From the cell containing the given text, extract its center point as [x, y] coordinate. 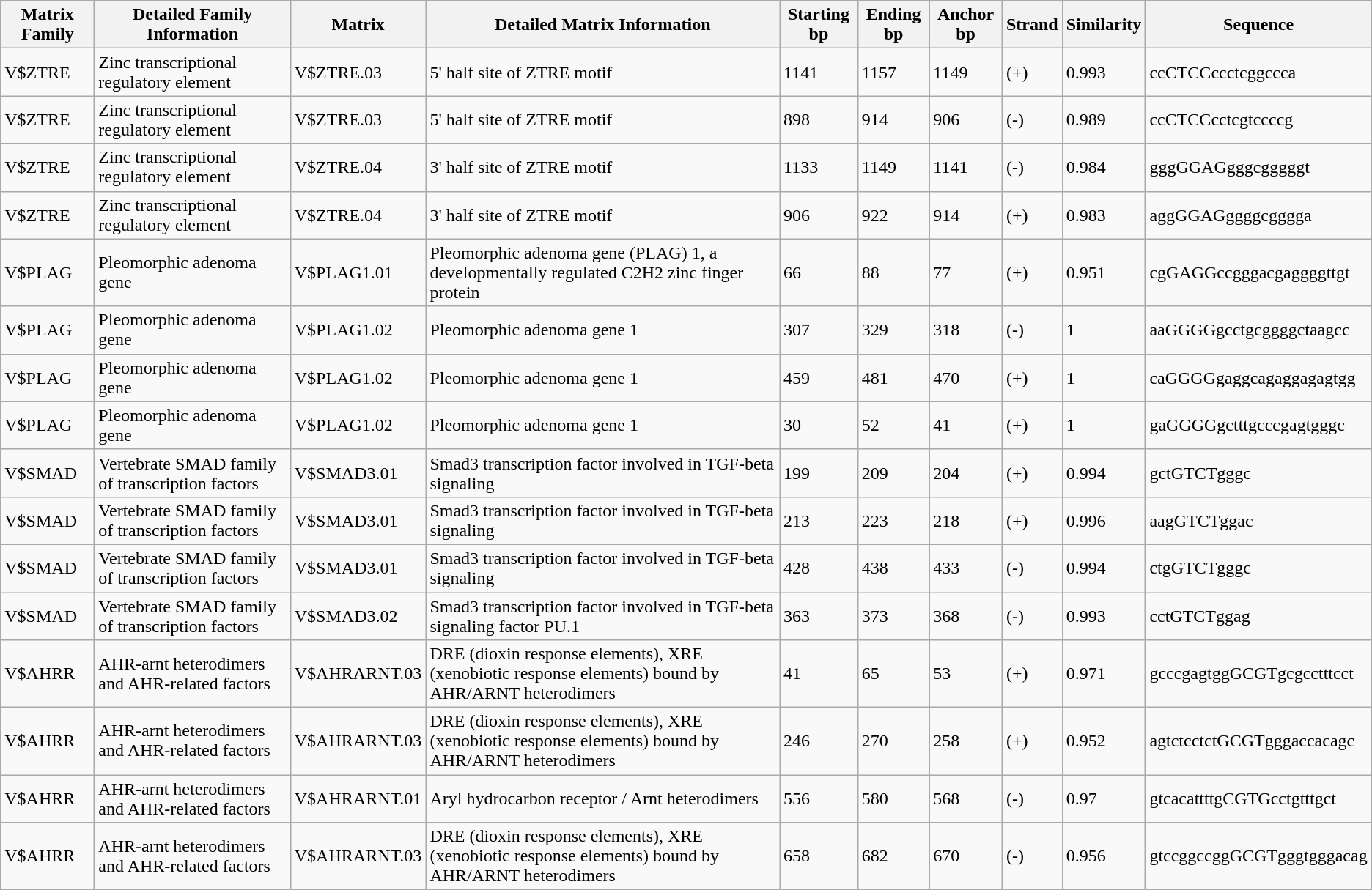
368 [966, 615]
30 [819, 425]
cgGAGGccgggacgaggggttgt [1258, 272]
ccCTCCccctcggccca [1258, 72]
0.97 [1104, 798]
53 [966, 674]
258 [966, 741]
Strand [1032, 25]
658 [819, 856]
Detailed Matrix Information [602, 25]
428 [819, 568]
Matrix Family [48, 25]
65 [893, 674]
0.951 [1104, 272]
329 [893, 330]
1133 [819, 167]
52 [893, 425]
556 [819, 798]
Similarity [1104, 25]
438 [893, 568]
V$PLAG1.01 [358, 272]
caGGGGgaggcagaggagagtgg [1258, 378]
1157 [893, 72]
363 [819, 615]
0.983 [1104, 215]
Starting bp [819, 25]
481 [893, 378]
898 [819, 120]
373 [893, 615]
0.971 [1104, 674]
223 [893, 520]
0.989 [1104, 120]
459 [819, 378]
580 [893, 798]
246 [819, 741]
307 [819, 330]
Matrix [358, 25]
213 [819, 520]
ctgGTCTgggc [1258, 568]
Sequence [1258, 25]
Pleomorphic adenoma gene (PLAG) 1, a developmentally regulated C2H2 zinc finger protein [602, 272]
88 [893, 272]
aggGGAGggggcgggga [1258, 215]
568 [966, 798]
0.984 [1104, 167]
gaGGGGgctttgcccgagtgggc [1258, 425]
Smad3 transcription factor involved in TGF-beta signaling factor PU.1 [602, 615]
318 [966, 330]
V$AHRARNT.01 [358, 798]
Aryl hydrocarbon receptor / Arnt heterodimers [602, 798]
66 [819, 272]
682 [893, 856]
218 [966, 520]
gtccggccggGCGTgggtgggacag [1258, 856]
209 [893, 473]
aagGTCTggac [1258, 520]
670 [966, 856]
199 [819, 473]
agtctcctctGCGTgggaccacagc [1258, 741]
gctGTCTgggc [1258, 473]
204 [966, 473]
433 [966, 568]
gtcacattttgCGTGcctgtttgct [1258, 798]
922 [893, 215]
V$SMAD3.02 [358, 615]
470 [966, 378]
0.952 [1104, 741]
Detailed Family Information [192, 25]
ccCTCCcctcgtccccg [1258, 120]
aaGGGGgcctgcggggctaagcc [1258, 330]
cctGTCTggag [1258, 615]
270 [893, 741]
Ending bp [893, 25]
gggGGAGgggcgggggt [1258, 167]
0.996 [1104, 520]
77 [966, 272]
gcccgagtggGCGTgcgcctttcct [1258, 674]
Anchor bp [966, 25]
0.956 [1104, 856]
